Locate the cell with the specified text and output its (x, y) center coordinate. 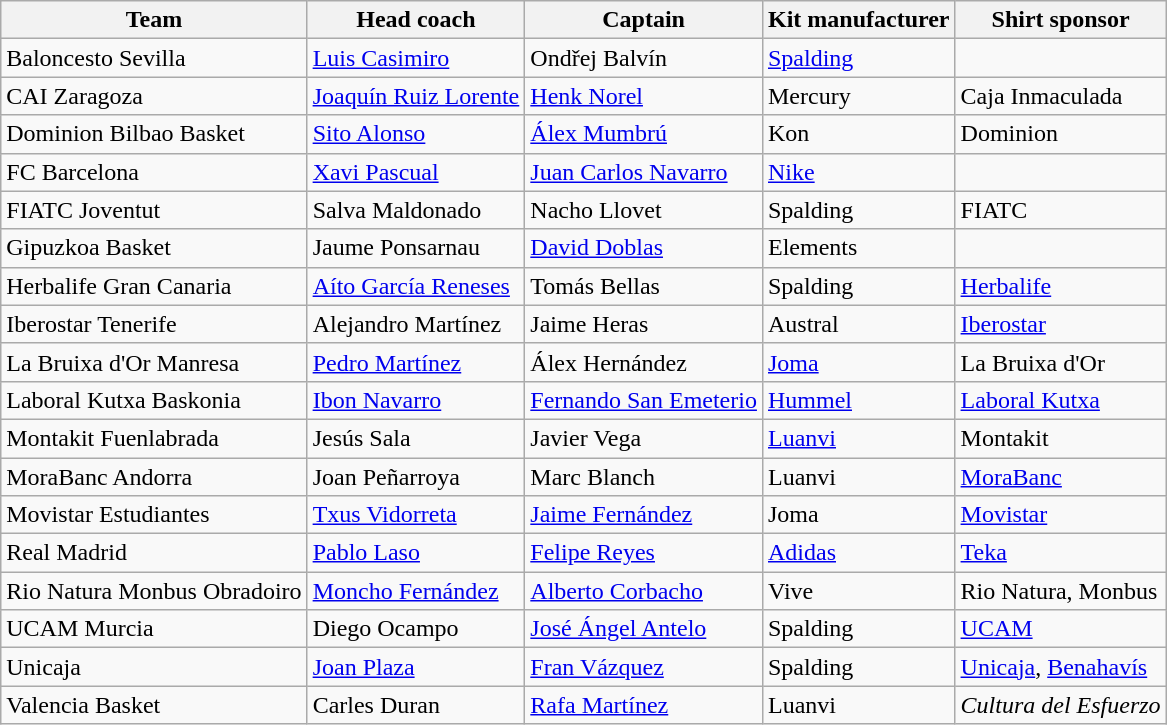
Baloncesto Sevilla (154, 58)
Álex Mumbrú (644, 134)
José Ángel Antelo (644, 629)
Unicaja (154, 667)
Joan Plaza (416, 667)
Austral (858, 324)
Juan Carlos Navarro (644, 172)
Diego Ocampo (416, 629)
Salva Maldonado (416, 210)
Vive (858, 591)
Alejandro Martínez (416, 324)
Herbalife Gran Canaria (154, 286)
Jaime Heras (644, 324)
UCAM Murcia (154, 629)
Gipuzkoa Basket (154, 248)
Teka (1060, 553)
Nike (858, 172)
Fran Vázquez (644, 667)
Sito Alonso (416, 134)
La Bruixa d'Or (1060, 362)
Hummel (858, 400)
Tomás Bellas (644, 286)
David Doblas (644, 248)
Movistar Estudiantes (154, 515)
Moncho Fernández (416, 591)
Cultura del Esfuerzo (1060, 705)
Dominion (1060, 134)
Kit manufacturer (858, 20)
Adidas (858, 553)
Carles Duran (416, 705)
Laboral Kutxa Baskonia (154, 400)
Nacho Llovet (644, 210)
FIATC (1060, 210)
Aíto García Reneses (416, 286)
Elements (858, 248)
Rio Natura, Monbus (1060, 591)
Joan Peñarroya (416, 477)
Rio Natura Monbus Obradoiro (154, 591)
Team (154, 20)
Montakit (1060, 438)
Ibon Navarro (416, 400)
UCAM (1060, 629)
Captain (644, 20)
Shirt sponsor (1060, 20)
Head coach (416, 20)
Movistar (1060, 515)
FC Barcelona (154, 172)
Joaquín Ruiz Lorente (416, 96)
Xavi Pascual (416, 172)
Jaume Ponsarnau (416, 248)
Marc Blanch (644, 477)
CAI Zaragoza (154, 96)
FIATC Joventut (154, 210)
Alberto Corbacho (644, 591)
Ondřej Balvín (644, 58)
Caja Inmaculada (1060, 96)
Luis Casimiro (416, 58)
Mercury (858, 96)
Álex Hernández (644, 362)
Rafa Martínez (644, 705)
Real Madrid (154, 553)
Jesús Sala (416, 438)
MoraBanc (1060, 477)
Jaime Fernández (644, 515)
Fernando San Emeterio (644, 400)
Txus Vidorreta (416, 515)
Iberostar (1060, 324)
Montakit Fuenlabrada (154, 438)
La Bruixa d'Or Manresa (154, 362)
MoraBanc Andorra (154, 477)
Valencia Basket (154, 705)
Dominion Bilbao Basket (154, 134)
Unicaja, Benahavís (1060, 667)
Henk Norel (644, 96)
Kon (858, 134)
Javier Vega (644, 438)
Laboral Kutxa (1060, 400)
Pedro Martínez (416, 362)
Felipe Reyes (644, 553)
Herbalife (1060, 286)
Pablo Laso (416, 553)
Iberostar Tenerife (154, 324)
